Extract the [x, y] coordinate from the center of the cell holding the provided text.  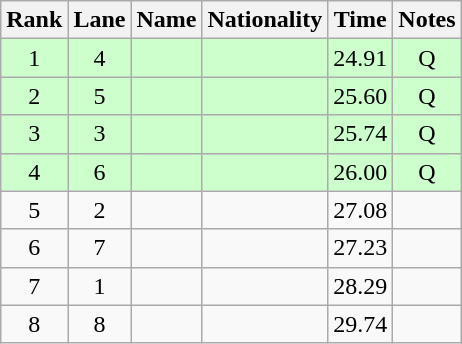
27.23 [360, 248]
24.91 [360, 58]
25.74 [360, 134]
Name [166, 20]
Notes [427, 20]
26.00 [360, 172]
27.08 [360, 210]
25.60 [360, 96]
28.29 [360, 286]
Time [360, 20]
Nationality [265, 20]
29.74 [360, 324]
Lane [100, 20]
Rank [34, 20]
